Provide the (X, Y) coordinate of the cell's center where the given text is located.  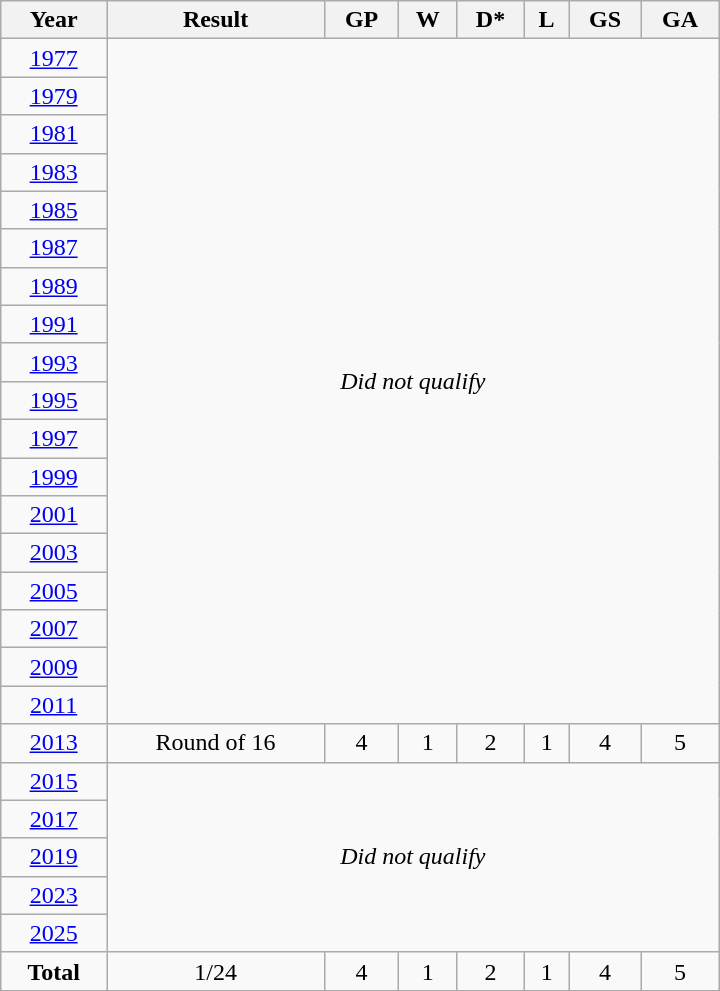
2019 (54, 857)
2009 (54, 667)
1987 (54, 248)
W (428, 20)
1981 (54, 134)
2005 (54, 591)
1985 (54, 210)
1989 (54, 286)
2007 (54, 629)
1997 (54, 438)
1977 (54, 58)
2023 (54, 895)
1991 (54, 324)
GS (605, 20)
GA (680, 20)
2003 (54, 553)
2025 (54, 933)
Result (215, 20)
Total (54, 971)
GP (362, 20)
2017 (54, 819)
L (546, 20)
D* (490, 20)
1993 (54, 362)
1999 (54, 477)
1995 (54, 400)
1983 (54, 172)
1/24 (215, 971)
1979 (54, 96)
Round of 16 (215, 743)
2011 (54, 705)
Year (54, 20)
2001 (54, 515)
2013 (54, 743)
2015 (54, 781)
